Return the [X, Y] coordinate for the center point of the cell that contains the specified text.  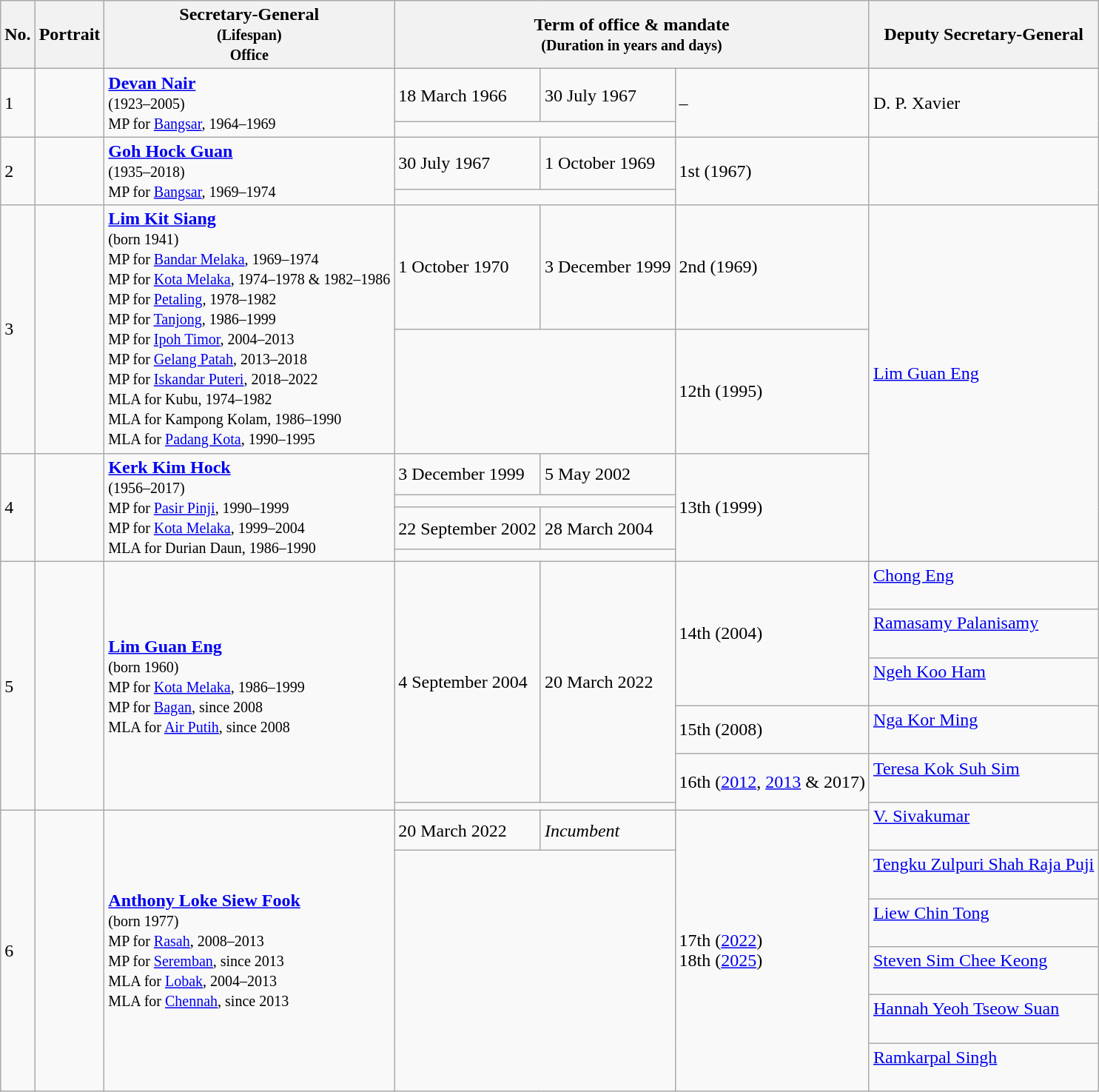
Deputy Secretary-General [983, 35]
Tengku Zulpuri Shah Raja Puji [983, 874]
Hannah Yeoh Tseow Suan [983, 1019]
4 [18, 507]
Lim Guan Eng [983, 383]
18 March 1966 [468, 95]
– [772, 103]
12th (1995) [772, 391]
Anthony Loke Siew Fook (born 1977) MP for Rasah, 2008–2013 MP for Seremban, since 2013 MLA for Lobak, 2004–2013 MLA for Chennah, since 2013 [249, 951]
Goh Hock Guan (1935–2018) MP for Bangsar, 1969–1974 [249, 171]
Secretary-General(Lifespan)Office [249, 35]
No. [18, 35]
2 [18, 171]
Term of office & mandate(Duration in years and days) [632, 35]
4 September 2004 [468, 681]
Lim Guan Eng (born 1960) MP for Kota Melaka, 1986–1999 MP for Bagan, since 2008 MLA for Air Putih, since 2008 [249, 686]
Nga Kor Ming [983, 730]
Ngeh Koo Ham [983, 681]
28 March 2004 [608, 529]
Incumbent [608, 830]
D. P. Xavier [983, 103]
6 [18, 951]
2nd (1969) [772, 267]
Kerk Kim Hock (1956–2017) MP for Pasir Pinji, 1990–1999 MP for Kota Melaka, 1999–2004 MLA for Durian Daun, 1986–1990 [249, 507]
1 October 1969 [608, 163]
16th (2012, 2013 & 2017) [772, 782]
22 September 2002 [468, 529]
Liew Chin Tong [983, 922]
14th (2004) [772, 634]
Teresa Kok Suh Sim [983, 777]
5 [18, 686]
1 [18, 103]
15th (2008) [772, 730]
1st (1967) [772, 171]
Chong Eng [983, 585]
Portrait [70, 35]
Ramkarpal Singh [983, 1068]
Ramasamy Palanisamy [983, 634]
1 October 1970 [468, 267]
5 May 2002 [608, 474]
Steven Sim Chee Keong [983, 971]
3 [18, 329]
Devan Nair (1923–2005) MP for Bangsar, 1964–1969 [249, 103]
17th (2022)18th (2025) [772, 951]
13th (1999) [772, 507]
V. Sivakumar [983, 826]
